From the cell containing the given text, extract its center point as (X, Y) coordinate. 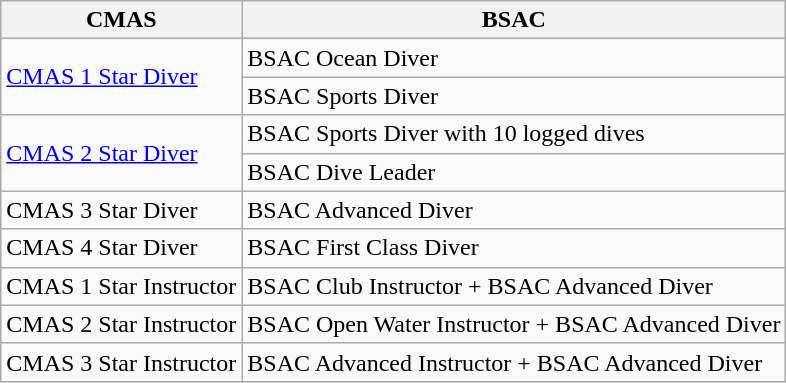
BSAC Ocean Diver (514, 58)
BSAC Dive Leader (514, 172)
BSAC (514, 20)
BSAC Club Instructor + BSAC Advanced Diver (514, 286)
CMAS 3 Star Diver (122, 210)
CMAS 4 Star Diver (122, 248)
BSAC Sports Diver with 10 logged dives (514, 134)
CMAS 2 Star Instructor (122, 324)
CMAS 2 Star Diver (122, 153)
CMAS (122, 20)
BSAC Advanced Diver (514, 210)
BSAC First Class Diver (514, 248)
BSAC Sports Diver (514, 96)
CMAS 3 Star Instructor (122, 362)
BSAC Advanced Instructor + BSAC Advanced Diver (514, 362)
CMAS 1 Star Instructor (122, 286)
CMAS 1 Star Diver (122, 77)
BSAC Open Water Instructor + BSAC Advanced Diver (514, 324)
